Return (X, Y) of the center of cell containing provided text 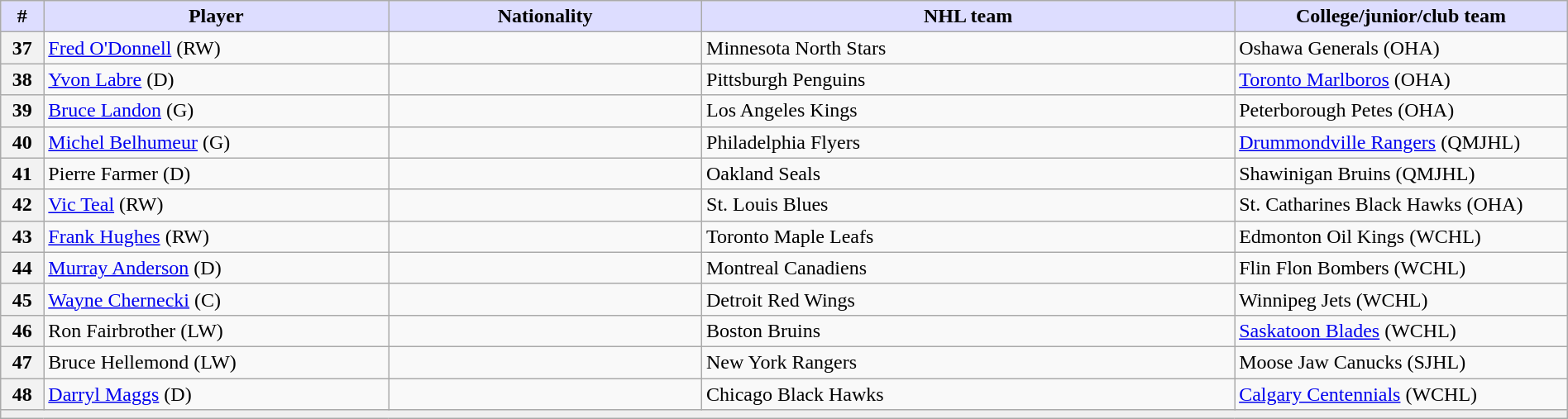
Winnipeg Jets (WCHL) (1401, 299)
Wayne Chernecki (C) (217, 299)
40 (22, 142)
New York Rangers (968, 362)
Ron Fairbrother (LW) (217, 331)
Darryl Maggs (D) (217, 394)
Shawinigan Bruins (QMJHL) (1401, 174)
Player (217, 17)
St. Louis Blues (968, 205)
# (22, 17)
42 (22, 205)
Peterborough Petes (OHA) (1401, 111)
39 (22, 111)
Detroit Red Wings (968, 299)
Pierre Farmer (D) (217, 174)
Drummondville Rangers (QMJHL) (1401, 142)
Frank Hughes (RW) (217, 236)
Los Angeles Kings (968, 111)
Bruce Hellemond (LW) (217, 362)
Minnesota North Stars (968, 48)
Boston Bruins (968, 331)
46 (22, 331)
Montreal Canadiens (968, 268)
45 (22, 299)
47 (22, 362)
College/junior/club team (1401, 17)
Fred O'Donnell (RW) (217, 48)
Vic Teal (RW) (217, 205)
Flin Flon Bombers (WCHL) (1401, 268)
38 (22, 79)
Yvon Labre (D) (217, 79)
Edmonton Oil Kings (WCHL) (1401, 236)
Bruce Landon (G) (217, 111)
Toronto Maple Leafs (968, 236)
43 (22, 236)
Pittsburgh Penguins (968, 79)
NHL team (968, 17)
St. Catharines Black Hawks (OHA) (1401, 205)
Michel Belhumeur (G) (217, 142)
Chicago Black Hawks (968, 394)
48 (22, 394)
44 (22, 268)
Oakland Seals (968, 174)
Toronto Marlboros (OHA) (1401, 79)
Oshawa Generals (OHA) (1401, 48)
41 (22, 174)
Saskatoon Blades (WCHL) (1401, 331)
Calgary Centennials (WCHL) (1401, 394)
37 (22, 48)
Philadelphia Flyers (968, 142)
Murray Anderson (D) (217, 268)
Nationality (546, 17)
Moose Jaw Canucks (SJHL) (1401, 362)
